Locate the cell with the specified text and output its [x, y] center coordinate. 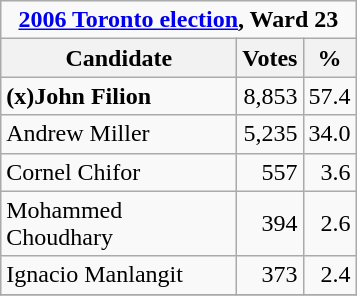
Andrew Miller [119, 134]
34.0 [330, 134]
8,853 [270, 96]
2.6 [330, 224]
2006 Toronto election, Ward 23 [178, 20]
2.4 [330, 275]
373 [270, 275]
% [330, 58]
Candidate [119, 58]
394 [270, 224]
557 [270, 172]
Votes [270, 58]
(x)John Filion [119, 96]
Mohammed Choudhary [119, 224]
3.6 [330, 172]
Cornel Chifor [119, 172]
5,235 [270, 134]
57.4 [330, 96]
Ignacio Manlangit [119, 275]
